Detect which cell encompasses the target text, then output its [X, Y] center coordinate. 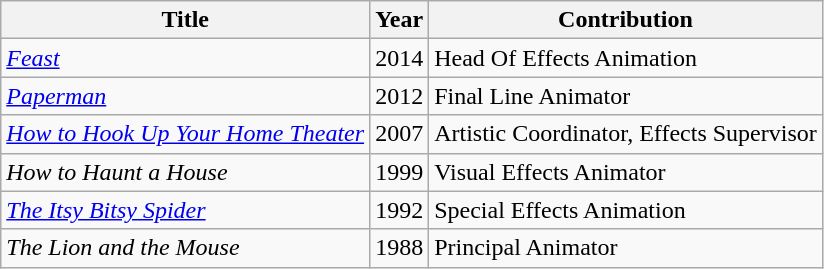
Contribution [626, 20]
How to Haunt a House [186, 172]
Year [400, 20]
Visual Effects Animator [626, 172]
2007 [400, 134]
Final Line Animator [626, 96]
Principal Animator [626, 248]
Paperman [186, 96]
Artistic Coordinator, Effects Supervisor [626, 134]
2012 [400, 96]
Feast [186, 58]
1999 [400, 172]
The Itsy Bitsy Spider [186, 210]
2014 [400, 58]
Title [186, 20]
1988 [400, 248]
Special Effects Animation [626, 210]
Head Of Effects Animation [626, 58]
1992 [400, 210]
The Lion and the Mouse [186, 248]
How to Hook Up Your Home Theater [186, 134]
